From the cell containing the given text, extract its center point as (X, Y) coordinate. 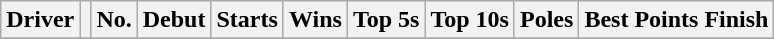
Wins (315, 20)
Top 5s (386, 20)
Driver (40, 20)
Debut (174, 20)
Best Points Finish (676, 20)
No. (114, 20)
Top 10s (470, 20)
Poles (546, 20)
Starts (247, 20)
